For the text-containing cell, return its midpoint in [x, y] coordinate format. 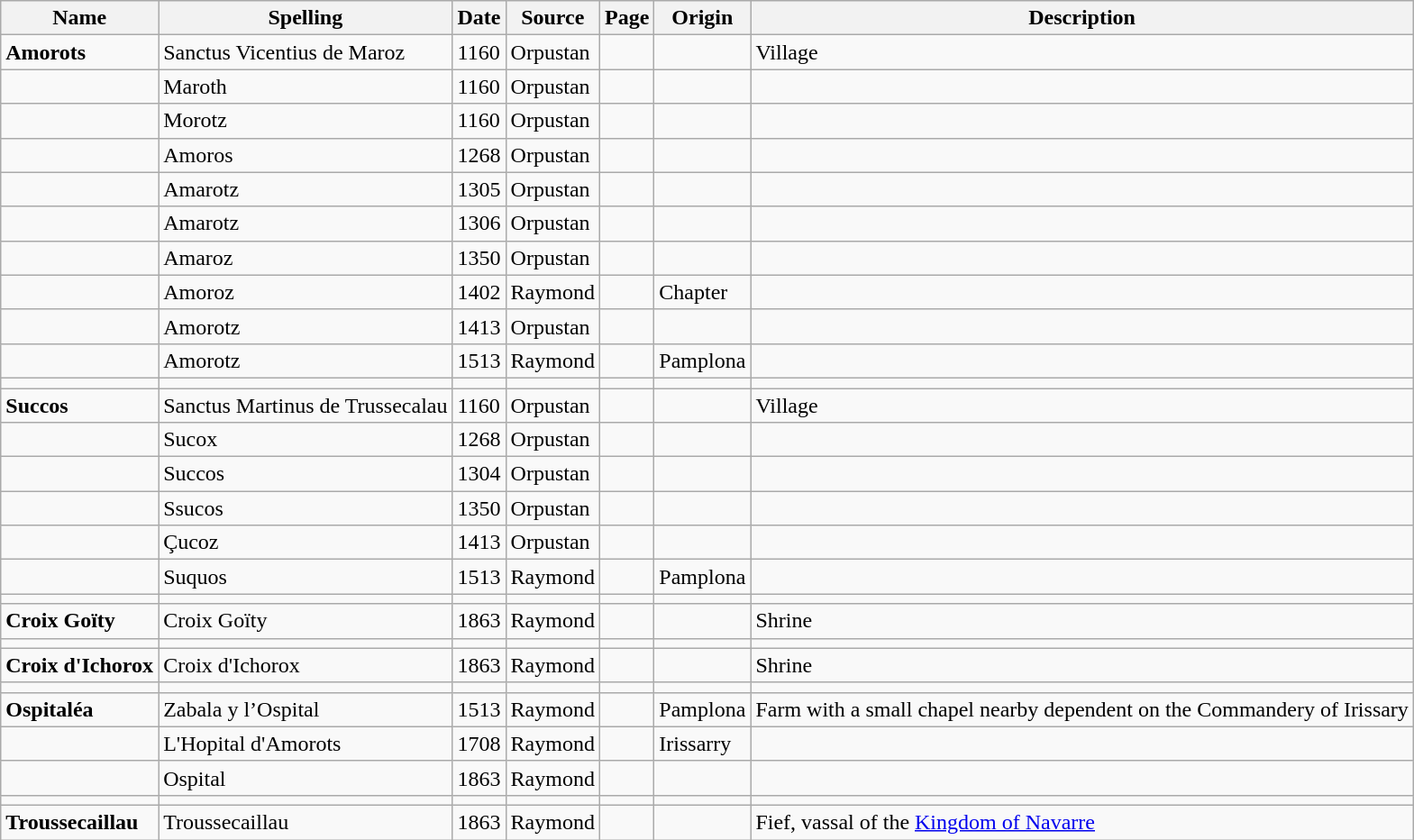
Source [552, 18]
Amoros [306, 155]
1402 [479, 292]
Sucox [306, 440]
Suquos [306, 577]
Amorots [79, 52]
Maroth [306, 87]
L'Hopital d'Amorots [306, 744]
1304 [479, 474]
Description [1082, 18]
Amaroz [306, 258]
Sanctus Vicentius de Maroz [306, 52]
Ssucos [306, 508]
Irissarry [703, 744]
Date [479, 18]
Zabala y l’Ospital [306, 709]
Amoroz [306, 292]
1305 [479, 189]
Ospitaléa [79, 709]
Farm with a small chapel nearby dependent on the Commandery of Irissary [1082, 709]
Morotz [306, 121]
Çucoz [306, 543]
Page [626, 18]
Fief, vassal of the Kingdom of Navarre [1082, 822]
Ospital [306, 778]
Chapter [703, 292]
Name [79, 18]
1708 [479, 744]
Origin [703, 18]
Sanctus Martinus de Trussecalau [306, 405]
Spelling [306, 18]
1306 [479, 224]
